From the cell containing the given text, extract its center point as [x, y] coordinate. 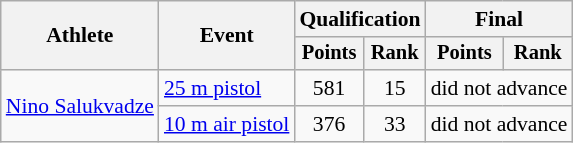
376 [328, 124]
10 m air pistol [226, 124]
Nino Salukvadze [80, 106]
Final [500, 19]
Qualification [360, 19]
581 [328, 88]
15 [395, 88]
33 [395, 124]
25 m pistol [226, 88]
Event [226, 36]
Athlete [80, 36]
